Extract the [x, y] coordinate from the center of the cell holding the provided text.  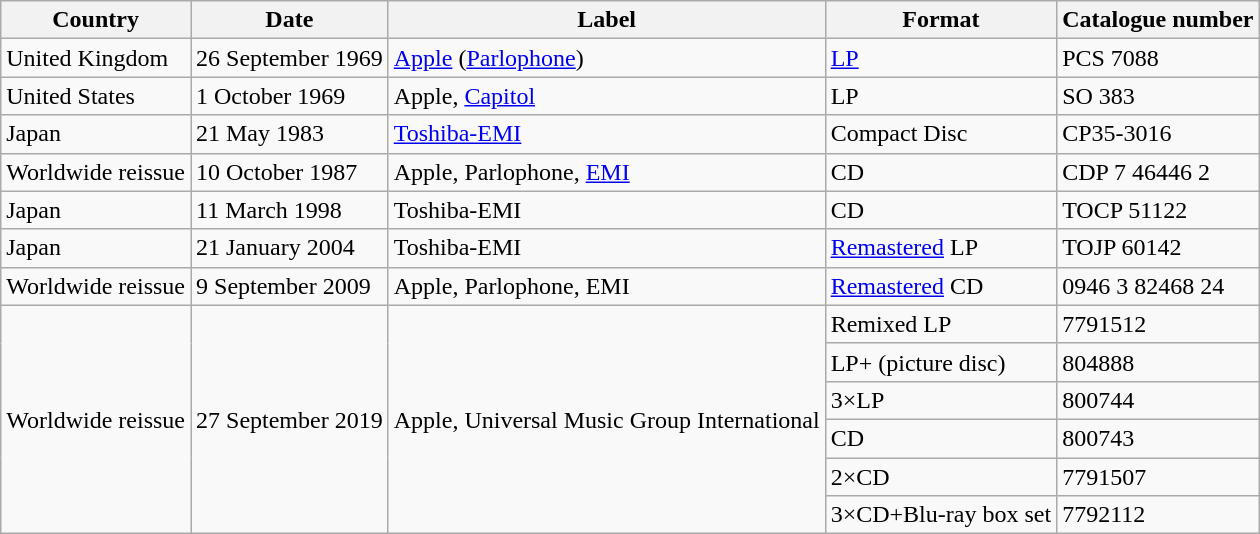
7791507 [1158, 477]
2×CD [940, 477]
27 September 2019 [289, 419]
Remixed LP [940, 324]
Remastered CD [940, 286]
TOJP 60142 [1158, 248]
Apple, Capitol [606, 96]
11 March 1998 [289, 210]
Remastered LP [940, 248]
CDP 7 46446 2 [1158, 172]
804888 [1158, 362]
PCS 7088 [1158, 58]
Date [289, 20]
CP35-3016 [1158, 134]
3×LP [940, 400]
1 October 1969 [289, 96]
Country [96, 20]
Label [606, 20]
21 May 1983 [289, 134]
Apple, Universal Music Group International [606, 419]
21 January 2004 [289, 248]
Compact Disc [940, 134]
800744 [1158, 400]
3×CD+Blu-ray box set [940, 515]
SO 383 [1158, 96]
Format [940, 20]
800743 [1158, 438]
TOCP 51122 [1158, 210]
10 October 1987 [289, 172]
7792112 [1158, 515]
LP+ (picture disc) [940, 362]
0946 3 82468 24 [1158, 286]
Catalogue number [1158, 20]
26 September 1969 [289, 58]
United States [96, 96]
Apple (Parlophone) [606, 58]
United Kingdom [96, 58]
7791512 [1158, 324]
9 September 2009 [289, 286]
